Provide the [x, y] coordinate of the cell's center where the given text is located.  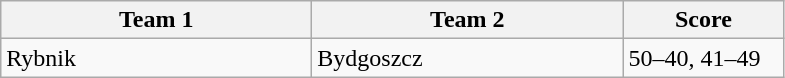
Score [704, 20]
50–40, 41–49 [704, 58]
Team 1 [156, 20]
Team 2 [468, 20]
Bydgoszcz [468, 58]
Rybnik [156, 58]
